Extract the [X, Y] coordinate from the center of the cell holding the provided text.  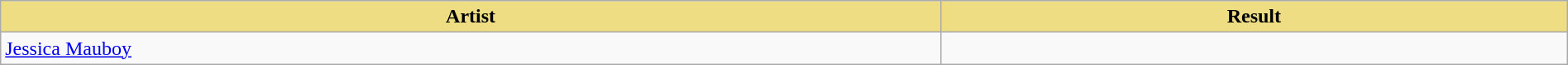
Result [1254, 17]
Jessica Mauboy [471, 48]
Artist [471, 17]
